Scan for the cell matching the given text and deliver its (x, y) coordinate at center. 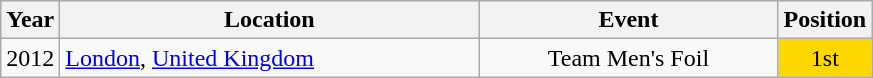
Year (30, 20)
Location (270, 20)
2012 (30, 58)
Event (628, 20)
Team Men's Foil (628, 58)
1st (825, 58)
Position (825, 20)
London, United Kingdom (270, 58)
